Provide the [X, Y] coordinate of the cell's center where the given text is located.  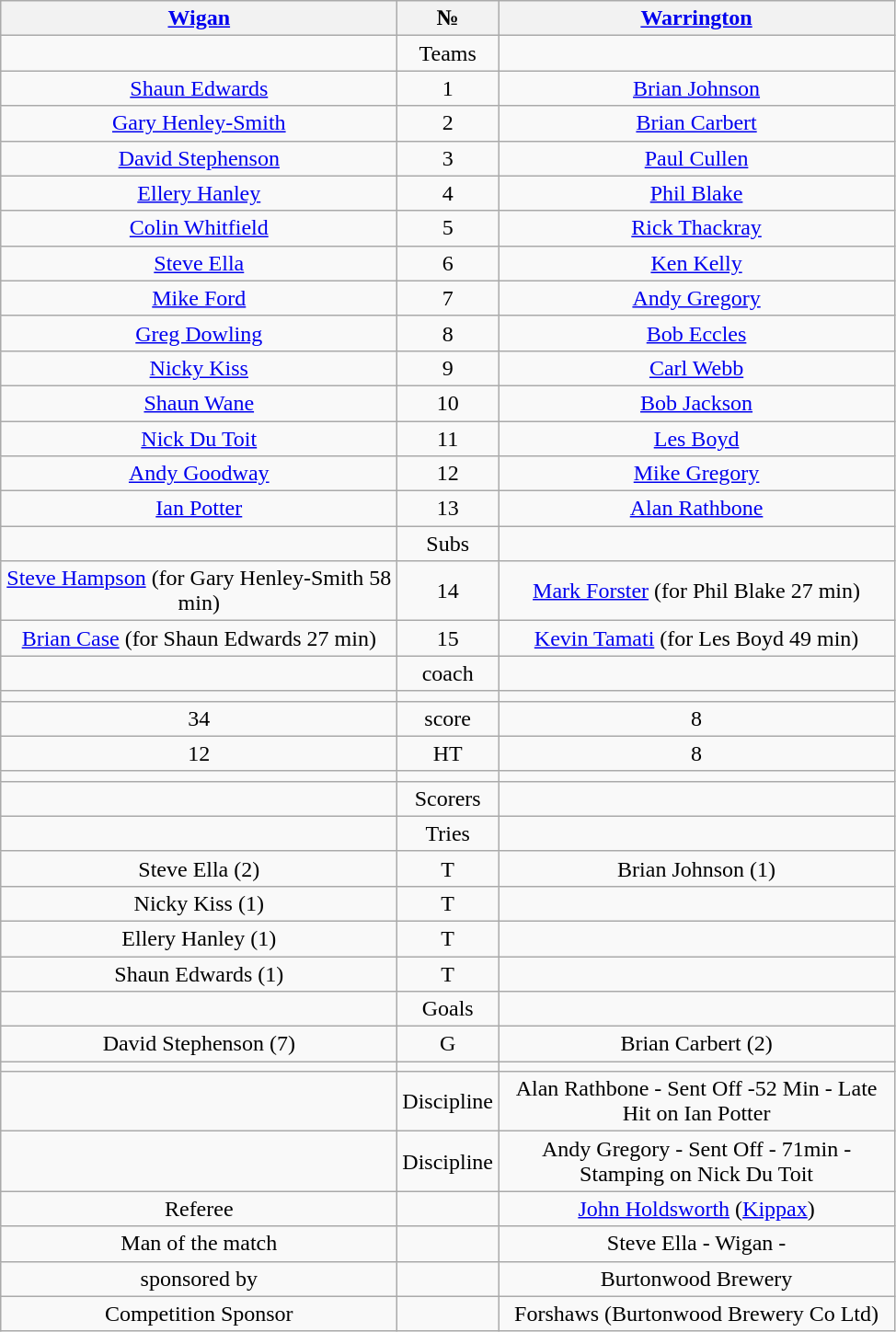
Steve Ella - Wigan - [697, 1244]
Bob Jackson [697, 403]
Tries [448, 833]
Kevin Tamati (for Les Boyd 49 min) [697, 638]
Greg Dowling [199, 333]
Colin Whitfield [199, 228]
Teams [448, 53]
Shaun Wane [199, 403]
1 [448, 88]
Paul Cullen [697, 158]
Ken Kelly [697, 263]
Referee [199, 1209]
Mike Gregory [697, 474]
9 [448, 368]
13 [448, 509]
Goals [448, 1009]
Andy Gregory - Sent Off - 71min - Stamping on Nick Du Toit [697, 1161]
7 [448, 298]
Brian Carbert (2) [697, 1044]
10 [448, 403]
Scorers [448, 798]
11 [448, 439]
4 [448, 193]
Burtonwood Brewery [697, 1279]
2 [448, 123]
Bob Eccles [697, 333]
Steve Ella (2) [199, 868]
Les Boyd [697, 439]
Steve Hampson (for Gary Henley-Smith 58 min) [199, 591]
Gary Henley-Smith [199, 123]
Brian Johnson (1) [697, 868]
Nicky Kiss (1) [199, 903]
Brian Carbert [697, 123]
Warrington [697, 18]
David Stephenson (7) [199, 1044]
Carl Webb [697, 368]
Mark Forster (for Phil Blake 27 min) [697, 591]
14 [448, 591]
Competition Sponsor [199, 1314]
Andy Goodway [199, 474]
Shaun Edwards [199, 88]
Ian Potter [199, 509]
coach [448, 673]
score [448, 718]
34 [199, 718]
Man of the match [199, 1244]
6 [448, 263]
Nicky Kiss [199, 368]
HT [448, 753]
Alan Rathbone [697, 509]
5 [448, 228]
Rick Thackray [697, 228]
sponsored by [199, 1279]
Forshaws (Burtonwood Brewery Co Ltd) [697, 1314]
David Stephenson [199, 158]
Phil Blake [697, 193]
3 [448, 158]
Ellery Hanley [199, 193]
Andy Gregory [697, 298]
Steve Ella [199, 263]
№ [448, 18]
G [448, 1044]
Alan Rathbone - Sent Off -52 Min - Late Hit on Ian Potter [697, 1102]
Brian Case (for Shaun Edwards 27 min) [199, 638]
Subs [448, 544]
15 [448, 638]
Brian Johnson [697, 88]
Mike Ford [199, 298]
Nick Du Toit [199, 439]
Wigan [199, 18]
Shaun Edwards (1) [199, 974]
John Holdsworth (Kippax) [697, 1209]
Ellery Hanley (1) [199, 938]
